Capture the cell that displays the provided text and extract its (x, y) central coordinate. 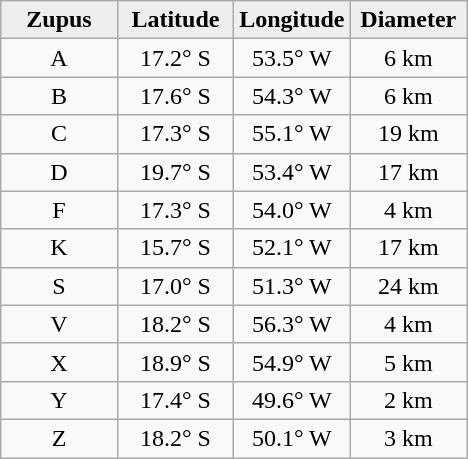
53.5° W (292, 58)
50.1° W (292, 438)
Zupus (59, 20)
51.3° W (292, 286)
A (59, 58)
Diameter (408, 20)
Longitude (292, 20)
54.3° W (292, 96)
S (59, 286)
Z (59, 438)
17.4° S (175, 400)
3 km (408, 438)
53.4° W (292, 172)
Y (59, 400)
D (59, 172)
52.1° W (292, 248)
17.2° S (175, 58)
19 km (408, 134)
54.0° W (292, 210)
K (59, 248)
54.9° W (292, 362)
X (59, 362)
24 km (408, 286)
19.7° S (175, 172)
15.7° S (175, 248)
C (59, 134)
55.1° W (292, 134)
17.0° S (175, 286)
Latitude (175, 20)
B (59, 96)
V (59, 324)
F (59, 210)
49.6° W (292, 400)
17.6° S (175, 96)
18.9° S (175, 362)
5 km (408, 362)
2 km (408, 400)
56.3° W (292, 324)
